Identify which cell holds the provided text, then report its [X, Y] central coordinate. 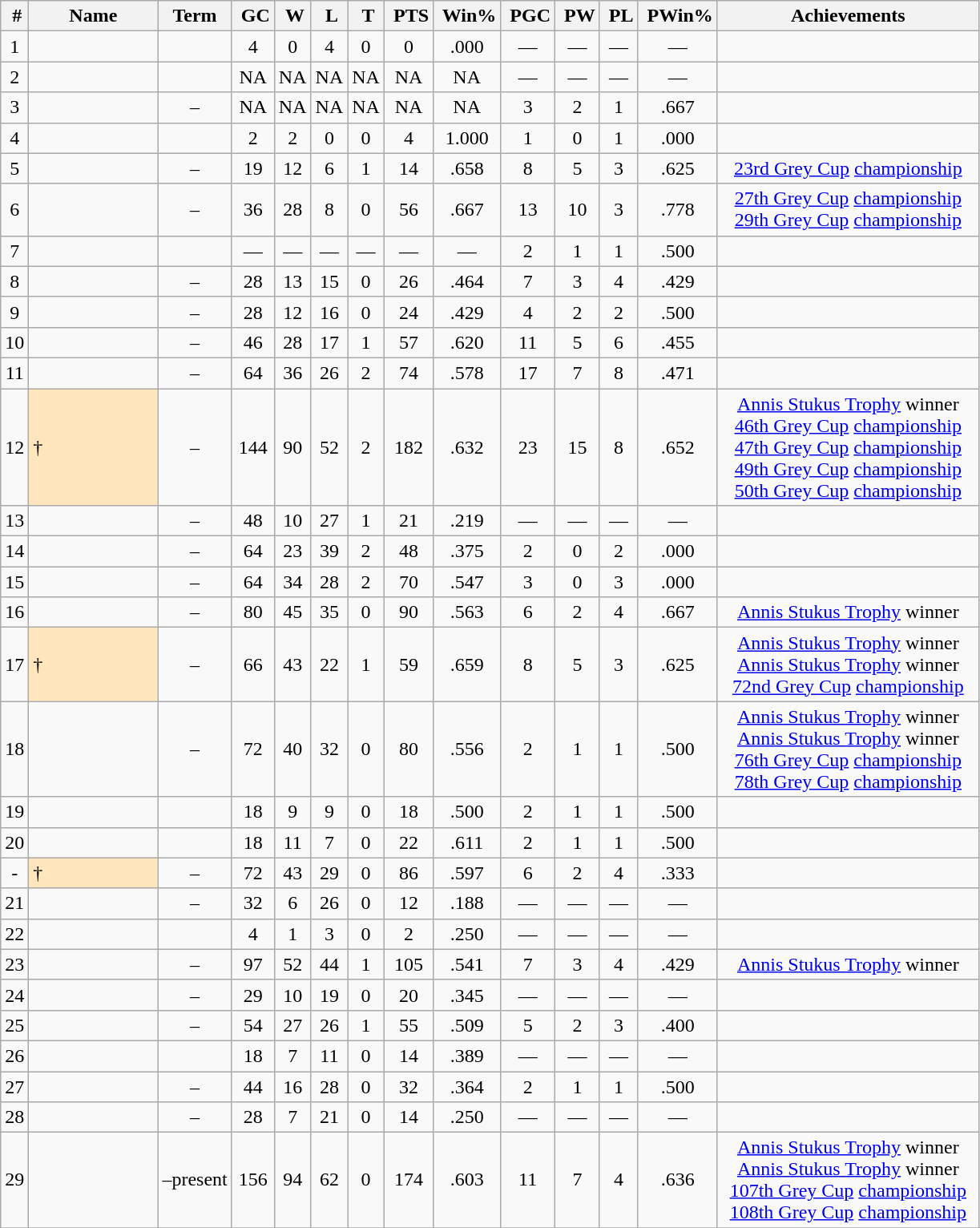
35 [329, 612]
.778 [678, 210]
.556 [467, 749]
.464 [467, 281]
.364 [467, 1086]
46 [253, 342]
PGC [528, 16]
Name [93, 16]
34 [292, 582]
.375 [467, 551]
.547 [467, 582]
27th Grey Cup championship29th Grey Cup championship [848, 210]
105 [409, 964]
Annis Stukus Trophy winner Annis Stukus Trophy winner107th Grey Cup championship108th Grey Cup championship [848, 1180]
55 [409, 1025]
59 [409, 664]
.400 [678, 1025]
Annis Stukus Trophy winner Annis Stukus Trophy winner76th Grey Cup championship78th Grey Cup championship [848, 749]
.541 [467, 964]
1.000 [467, 138]
97 [253, 964]
.455 [678, 342]
W [292, 16]
.620 [467, 342]
182 [409, 446]
70 [409, 582]
.389 [467, 1056]
.509 [467, 1025]
62 [329, 1180]
45 [292, 612]
74 [409, 373]
PWin% [678, 16]
T [366, 16]
.632 [467, 446]
.333 [678, 873]
.659 [467, 664]
–present [195, 1180]
# [14, 16]
94 [292, 1180]
PTS [409, 16]
56 [409, 210]
- [14, 873]
.603 [467, 1180]
174 [409, 1180]
25 [14, 1025]
.188 [467, 903]
.597 [467, 873]
23rd Grey Cup championship [848, 168]
.471 [678, 373]
GC [253, 16]
Achievements [848, 16]
.658 [467, 168]
.611 [467, 842]
.636 [678, 1180]
Term [195, 16]
.578 [467, 373]
.652 [678, 446]
Annis Stukus Trophy winner Annis Stukus Trophy winner72nd Grey Cup championship [848, 664]
Annis Stukus Trophy winner46th Grey Cup championship47th Grey Cup championship49th Grey Cup championship50th Grey Cup championship [848, 446]
.563 [467, 612]
54 [253, 1025]
L [329, 16]
.219 [467, 521]
86 [409, 873]
.345 [467, 995]
PL [619, 16]
PW [578, 16]
57 [409, 342]
39 [329, 551]
40 [292, 749]
Win% [467, 16]
156 [253, 1180]
144 [253, 446]
66 [253, 664]
